Pinpoint the cell where the given text exists, returning its [x, y] midpoint coordinate. 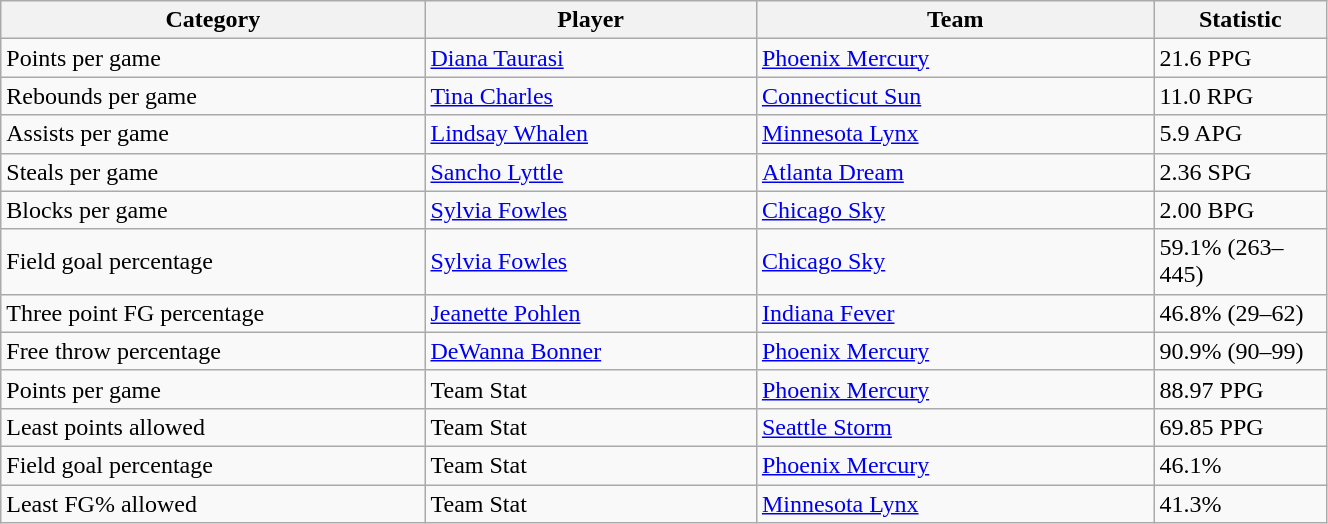
88.97 PPG [1240, 389]
2.36 SPG [1240, 172]
Diana Taurasi [590, 58]
Jeanette Pohlen [590, 313]
Category [213, 20]
5.9 APG [1240, 134]
Steals per game [213, 172]
21.6 PPG [1240, 58]
Rebounds per game [213, 96]
Least FG% allowed [213, 503]
Blocks per game [213, 210]
Sancho Lyttle [590, 172]
Player [590, 20]
2.00 BPG [1240, 210]
Assists per game [213, 134]
Statistic [1240, 20]
46.8% (29–62) [1240, 313]
Seattle Storm [955, 427]
Three point FG percentage [213, 313]
Connecticut Sun [955, 96]
Team [955, 20]
Free throw percentage [213, 351]
Least points allowed [213, 427]
Indiana Fever [955, 313]
41.3% [1240, 503]
Lindsay Whalen [590, 134]
46.1% [1240, 465]
90.9% (90–99) [1240, 351]
Tina Charles [590, 96]
59.1% (263–445) [1240, 262]
11.0 RPG [1240, 96]
Atlanta Dream [955, 172]
69.85 PPG [1240, 427]
DeWanna Bonner [590, 351]
